Return [X, Y] of the center of cell containing provided text 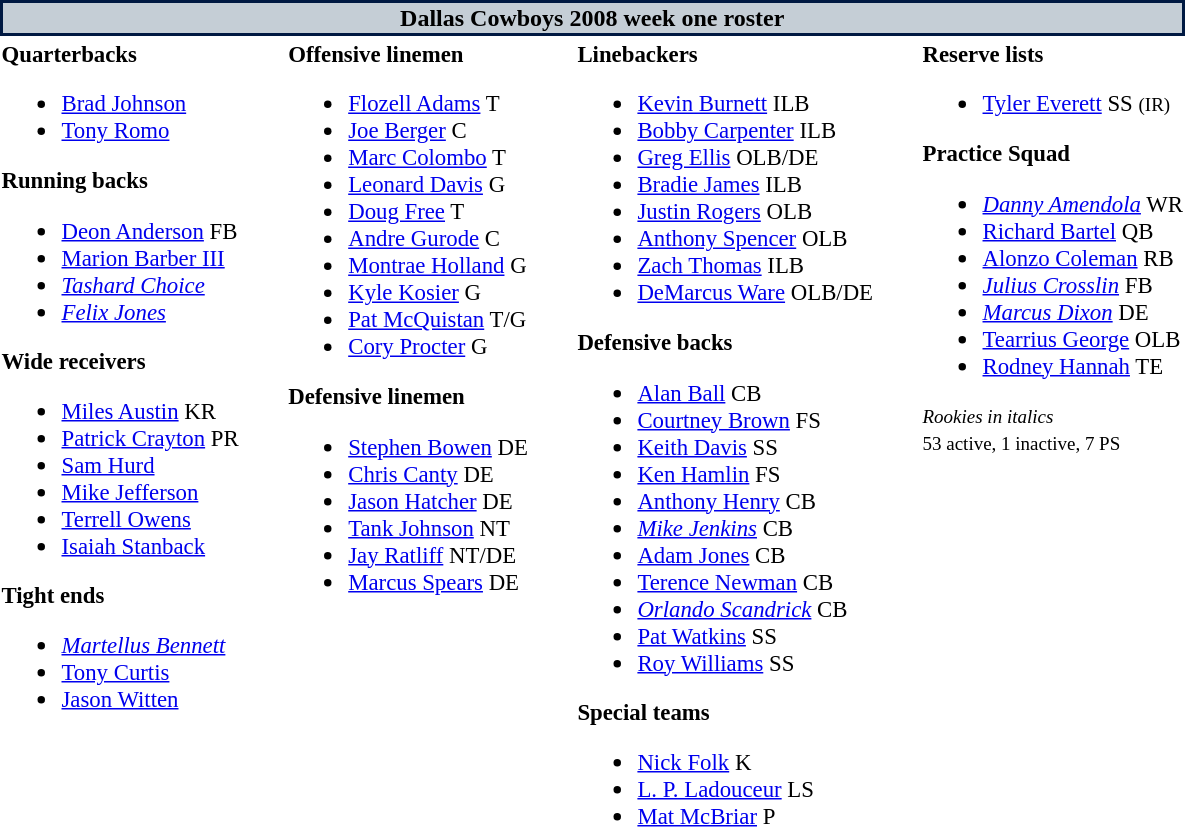
Dallas Cowboys 2008 week one roster [592, 18]
